Identify which cell holds the provided text, then report its (X, Y) central coordinate. 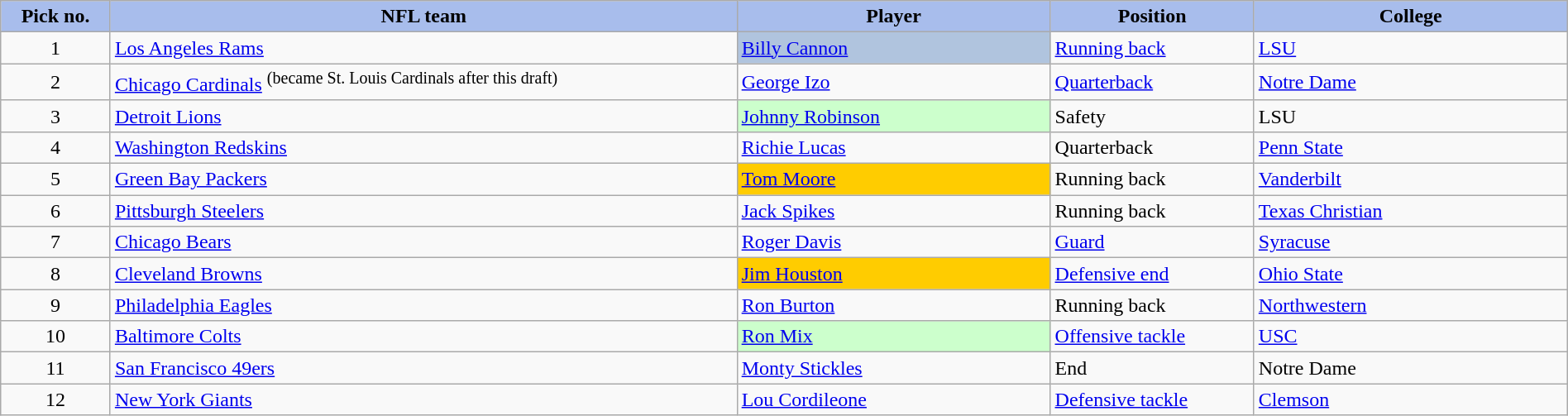
Position (1152, 17)
Offensive tackle (1152, 337)
Baltimore Colts (423, 337)
Safety (1152, 116)
Los Angeles Rams (423, 48)
Texas Christian (1411, 211)
Monty Stickles (893, 368)
George Izo (893, 83)
9 (56, 305)
Pick no. (56, 17)
11 (56, 368)
Cleveland Browns (423, 274)
Green Bay Packers (423, 179)
Ron Mix (893, 337)
Johnny Robinson (893, 116)
2 (56, 83)
Syracuse (1411, 242)
Detroit Lions (423, 116)
3 (56, 116)
8 (56, 274)
End (1152, 368)
Billy Cannon (893, 48)
USC (1411, 337)
10 (56, 337)
12 (56, 399)
Lou Cordileone (893, 399)
Ron Burton (893, 305)
Guard (1152, 242)
Chicago Cardinals (became St. Louis Cardinals after this draft) (423, 83)
Player (893, 17)
Richie Lucas (893, 147)
4 (56, 147)
Washington Redskins (423, 147)
Jim Houston (893, 274)
Chicago Bears (423, 242)
Clemson (1411, 399)
Northwestern (1411, 305)
Defensive tackle (1152, 399)
Penn State (1411, 147)
New York Giants (423, 399)
NFL team (423, 17)
Roger Davis (893, 242)
College (1411, 17)
Jack Spikes (893, 211)
1 (56, 48)
6 (56, 211)
7 (56, 242)
San Francisco 49ers (423, 368)
Ohio State (1411, 274)
Tom Moore (893, 179)
Philadelphia Eagles (423, 305)
Pittsburgh Steelers (423, 211)
Vanderbilt (1411, 179)
Defensive end (1152, 274)
5 (56, 179)
